Search for the cell housing the specified text and yield its (x, y) center coordinate. 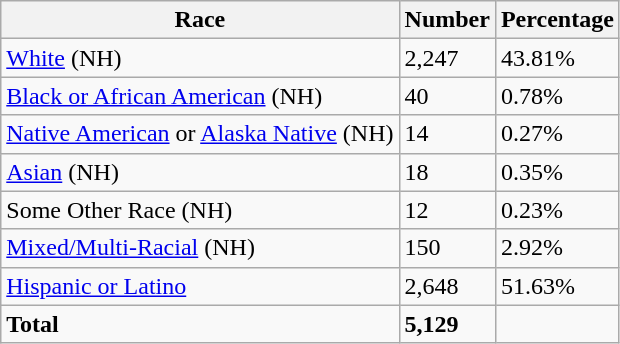
White (NH) (200, 58)
5,129 (447, 324)
Hispanic or Latino (200, 286)
2.92% (557, 248)
51.63% (557, 286)
Native American or Alaska Native (NH) (200, 134)
Percentage (557, 20)
0.78% (557, 96)
Some Other Race (NH) (200, 210)
2,247 (447, 58)
18 (447, 172)
Mixed/Multi-Racial (NH) (200, 248)
150 (447, 248)
0.23% (557, 210)
Total (200, 324)
0.27% (557, 134)
Asian (NH) (200, 172)
Race (200, 20)
43.81% (557, 58)
40 (447, 96)
14 (447, 134)
0.35% (557, 172)
Black or African American (NH) (200, 96)
12 (447, 210)
2,648 (447, 286)
Number (447, 20)
